Return the (X, Y) coordinate for the center point of the cell that contains the specified text.  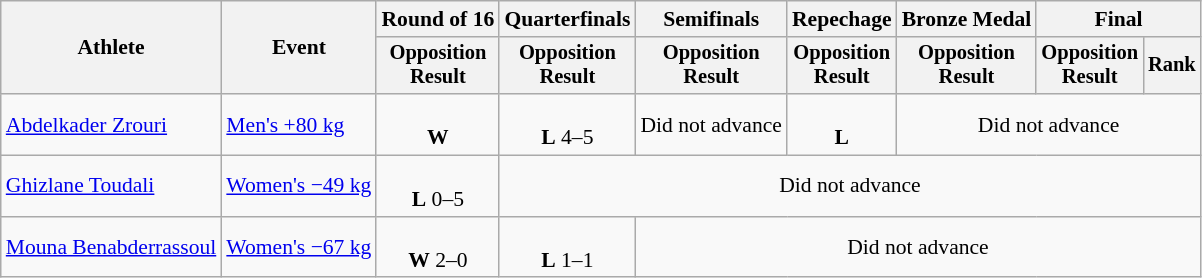
Event (298, 48)
Women's −49 kg (298, 186)
Quarterfinals (567, 19)
Rank (1172, 66)
L 4–5 (567, 124)
Women's −67 kg (298, 248)
L 0–5 (438, 186)
Round of 16 (438, 19)
Athlete (112, 48)
Mouna Benabderrassoul (112, 248)
Men's +80 kg (298, 124)
Ghizlane Toudali (112, 186)
W (438, 124)
Abdelkader Zrouri (112, 124)
Bronze Medal (967, 19)
W 2–0 (438, 248)
Semifinals (711, 19)
Final (1118, 19)
L 1–1 (567, 248)
L (842, 124)
Repechage (842, 19)
